Capture the cell that displays the provided text and extract its [x, y] central coordinate. 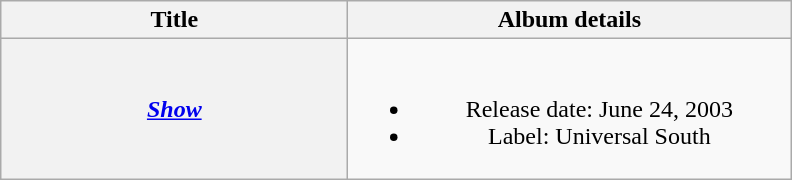
Album details [570, 20]
Release date: June 24, 2003Label: Universal South [570, 109]
Title [174, 20]
Show [174, 109]
